Provide the [X, Y] coordinate of the cell's center where the given text is located.  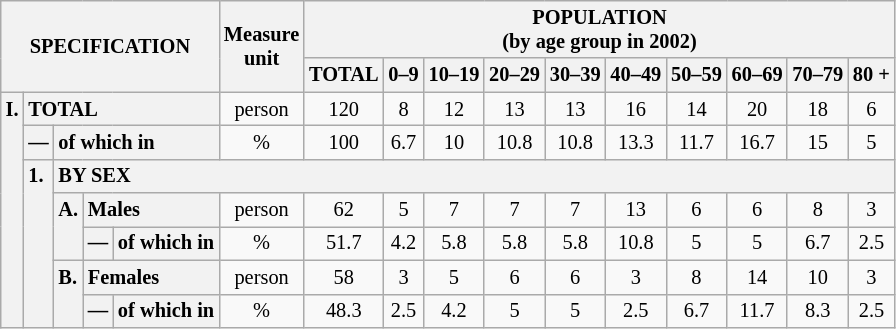
12 [454, 109]
30–39 [576, 75]
100 [344, 142]
Measure unit [262, 46]
13.3 [636, 142]
16.7 [758, 142]
8.3 [818, 311]
80 + [872, 75]
20–29 [514, 75]
18 [818, 109]
40–49 [636, 75]
A. [68, 226]
BY SEX [474, 176]
I. [12, 210]
70–79 [818, 75]
51.7 [344, 243]
62 [344, 210]
20 [758, 109]
Males [151, 210]
58 [344, 277]
0–9 [403, 75]
120 [344, 109]
15 [818, 142]
Females [151, 277]
60–69 [758, 75]
1. [38, 243]
10–19 [454, 75]
B. [68, 294]
48.3 [344, 311]
POPULATION (by age group in 2002) [600, 29]
16 [636, 109]
SPECIFICATION [110, 46]
50–59 [696, 75]
